Locate the cell with the specified text and output its (X, Y) center coordinate. 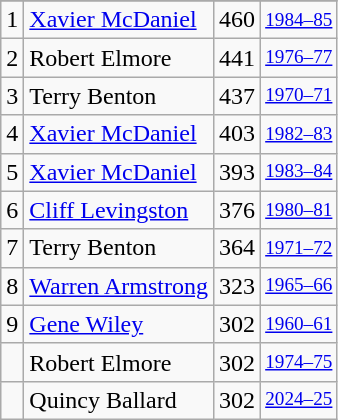
1976–77 (299, 58)
6 (12, 210)
437 (238, 96)
1984–85 (299, 20)
1965–66 (299, 286)
1960–61 (299, 324)
2024–25 (299, 400)
1983–84 (299, 172)
Cliff Levingston (119, 210)
7 (12, 248)
376 (238, 210)
460 (238, 20)
323 (238, 286)
393 (238, 172)
1 (12, 20)
8 (12, 286)
9 (12, 324)
3 (12, 96)
441 (238, 58)
2 (12, 58)
403 (238, 134)
4 (12, 134)
Gene Wiley (119, 324)
5 (12, 172)
Quincy Ballard (119, 400)
364 (238, 248)
1982–83 (299, 134)
1970–71 (299, 96)
1980–81 (299, 210)
1974–75 (299, 362)
1971–72 (299, 248)
Warren Armstrong (119, 286)
